Return the (X, Y) coordinate for the center point of the cell that contains the specified text.  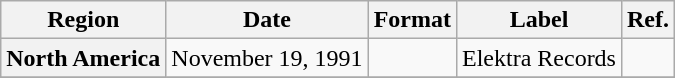
Format (412, 20)
November 19, 1991 (267, 58)
North America (84, 58)
Ref. (648, 20)
Label (538, 20)
Date (267, 20)
Region (84, 20)
Elektra Records (538, 58)
